Find where the given text appears and provide that cell's center as (x, y) coordinate. 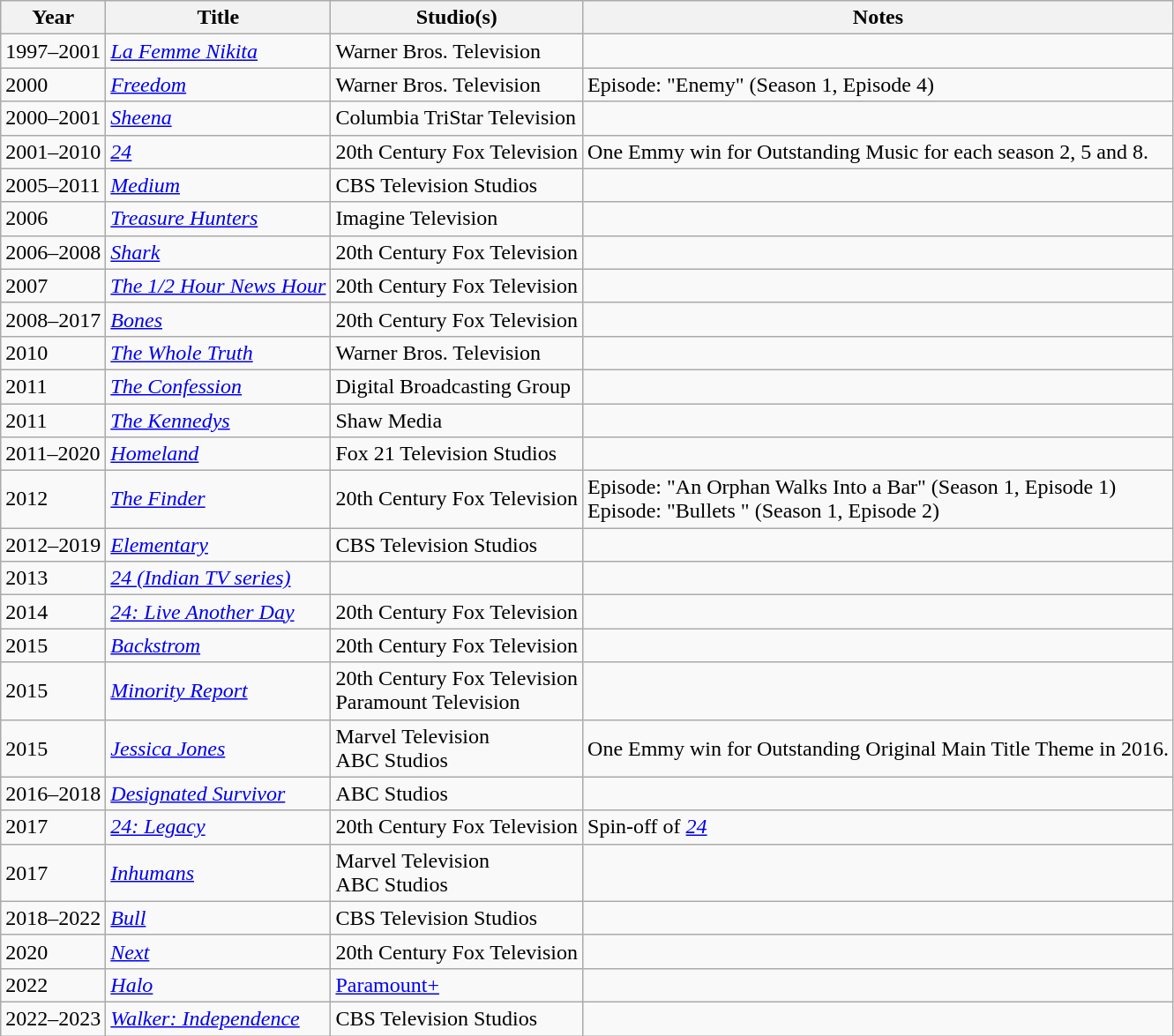
Notes (879, 18)
La Femme Nikita (219, 51)
2016–2018 (53, 794)
Designated Survivor (219, 794)
2012–2019 (53, 545)
24 (Indian TV series) (219, 578)
One Emmy win for Outstanding Music for each season 2, 5 and 8. (879, 152)
Elementary (219, 545)
Episode: "Enemy" (Season 1, Episode 4) (879, 85)
2022–2023 (53, 1018)
Shark (219, 252)
2020 (53, 951)
Jessica Jones (219, 748)
The Finder (219, 499)
2011–2020 (53, 454)
2006–2008 (53, 252)
Inhumans (219, 873)
24 (219, 152)
2012 (53, 499)
2013 (53, 578)
Freedom (219, 85)
The Confession (219, 386)
2001–2010 (53, 152)
20th Century Fox TelevisionParamount Television (457, 691)
Title (219, 18)
Sheena (219, 118)
2005–2011 (53, 185)
Fox 21 Television Studios (457, 454)
Shaw Media (457, 421)
Year (53, 18)
Walker: Independence (219, 1018)
2000–2001 (53, 118)
Paramount+ (457, 985)
Spin-off of 24 (879, 827)
Studio(s) (457, 18)
Imagine Television (457, 219)
2018–2022 (53, 918)
Bones (219, 319)
24: Live Another Day (219, 612)
2022 (53, 985)
Backstrom (219, 645)
Treasure Hunters (219, 219)
Bull (219, 918)
2014 (53, 612)
2007 (53, 286)
24: Legacy (219, 827)
The Kennedys (219, 421)
ABC Studios (457, 794)
2010 (53, 353)
Medium (219, 185)
2000 (53, 85)
Homeland (219, 454)
The Whole Truth (219, 353)
Digital Broadcasting Group (457, 386)
Columbia TriStar Television (457, 118)
2006 (53, 219)
Minority Report (219, 691)
Next (219, 951)
2008–2017 (53, 319)
Episode: "An Orphan Walks Into a Bar" (Season 1, Episode 1)Episode: "Bullets " (Season 1, Episode 2) (879, 499)
Halo (219, 985)
The 1/2 Hour News Hour (219, 286)
One Emmy win for Outstanding Original Main Title Theme in 2016. (879, 748)
1997–2001 (53, 51)
